Locate the cell with the specified text and output its (X, Y) center coordinate. 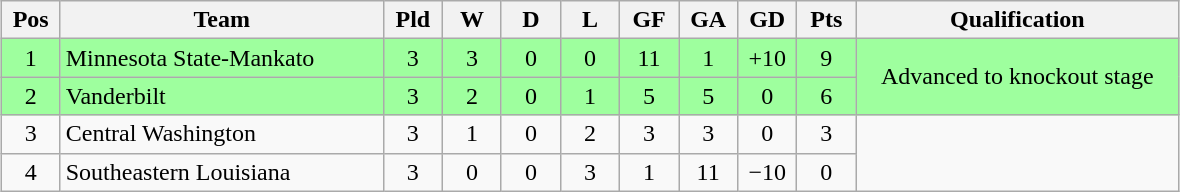
GA (708, 20)
GD (768, 20)
Pld (412, 20)
+10 (768, 58)
−10 (768, 172)
Qualification (1018, 20)
9 (826, 58)
Minnesota State-Mankato (222, 58)
Pos (30, 20)
Vanderbilt (222, 96)
6 (826, 96)
GF (650, 20)
L (590, 20)
4 (30, 172)
Advanced to knockout stage (1018, 77)
Central Washington (222, 134)
Team (222, 20)
Pts (826, 20)
D (530, 20)
Southeastern Louisiana (222, 172)
W (472, 20)
